Locate the cell with the specified text and output its [x, y] center coordinate. 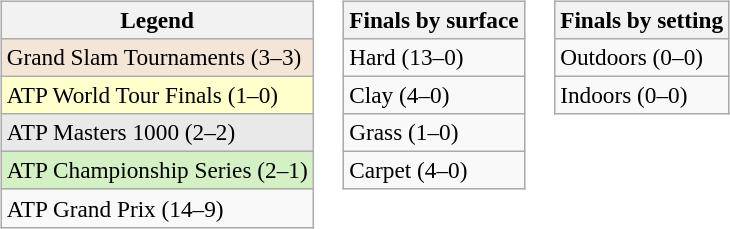
ATP World Tour Finals (1–0) [157, 95]
Carpet (4–0) [434, 171]
ATP Masters 1000 (2–2) [157, 133]
ATP Championship Series (2–1) [157, 171]
Hard (13–0) [434, 57]
Finals by setting [642, 20]
Indoors (0–0) [642, 95]
Legend [157, 20]
Outdoors (0–0) [642, 57]
Grass (1–0) [434, 133]
ATP Grand Prix (14–9) [157, 208]
Finals by surface [434, 20]
Grand Slam Tournaments (3–3) [157, 57]
Clay (4–0) [434, 95]
